Scan for the cell matching the given text and deliver its (x, y) coordinate at center. 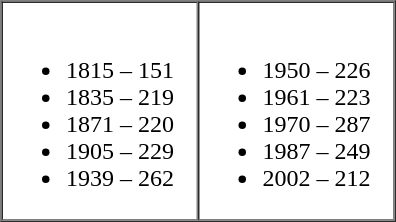
1815 – 1511835 – 2191871 – 2201905 – 2291939 – 262 (100, 112)
1950 – 2261961 – 2231970 – 2871987 – 2492002 – 212 (296, 112)
